Return the [X, Y] coordinate for the center point of the cell that contains the specified text.  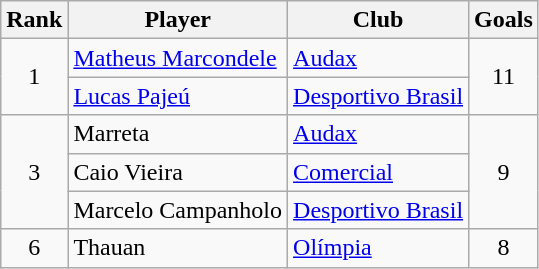
Matheus Marcondele [178, 58]
3 [34, 172]
Caio Vieira [178, 172]
Marreta [178, 134]
9 [504, 172]
Thauan [178, 248]
Comercial [378, 172]
6 [34, 248]
Olímpia [378, 248]
11 [504, 77]
Marcelo Campanholo [178, 210]
Club [378, 20]
Player [178, 20]
1 [34, 77]
Rank [34, 20]
Goals [504, 20]
8 [504, 248]
Lucas Pajeú [178, 96]
